Determine the [X, Y] coordinate at the center of the cell enclosing the given text.  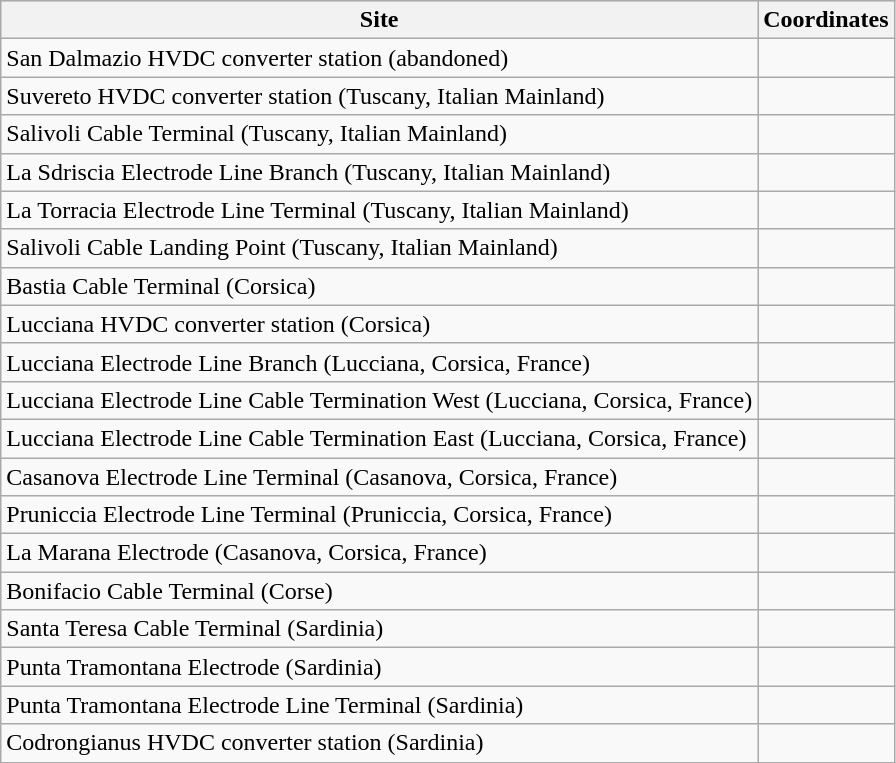
La Marana Electrode (Casanova, Corsica, France) [380, 553]
Santa Teresa Cable Terminal (Sardinia) [380, 629]
La Sdriscia Electrode Line Branch (Tuscany, Italian Mainland) [380, 172]
Codrongianus HVDC converter station (Sardinia) [380, 743]
Salivoli Cable Terminal (Tuscany, Italian Mainland) [380, 134]
Salivoli Cable Landing Point (Tuscany, Italian Mainland) [380, 248]
Suvereto HVDC converter station (Tuscany, Italian Mainland) [380, 96]
Site [380, 20]
Casanova Electrode Line Terminal (Casanova, Corsica, France) [380, 477]
Bastia Cable Terminal (Corsica) [380, 286]
Punta Tramontana Electrode (Sardinia) [380, 667]
Pruniccia Electrode Line Terminal (Pruniccia, Corsica, France) [380, 515]
San Dalmazio HVDC converter station (abandoned) [380, 58]
La Torracia Electrode Line Terminal (Tuscany, Italian Mainland) [380, 210]
Punta Tramontana Electrode Line Terminal (Sardinia) [380, 705]
Lucciana Electrode Line Cable Termination East (Lucciana, Corsica, France) [380, 438]
Lucciana Electrode Line Cable Termination West (Lucciana, Corsica, France) [380, 400]
Coordinates [826, 20]
Lucciana Electrode Line Branch (Lucciana, Corsica, France) [380, 362]
Lucciana HVDC converter station (Corsica) [380, 324]
Bonifacio Cable Terminal (Corse) [380, 591]
